Find where the given text appears and provide that cell's center as (X, Y) coordinate. 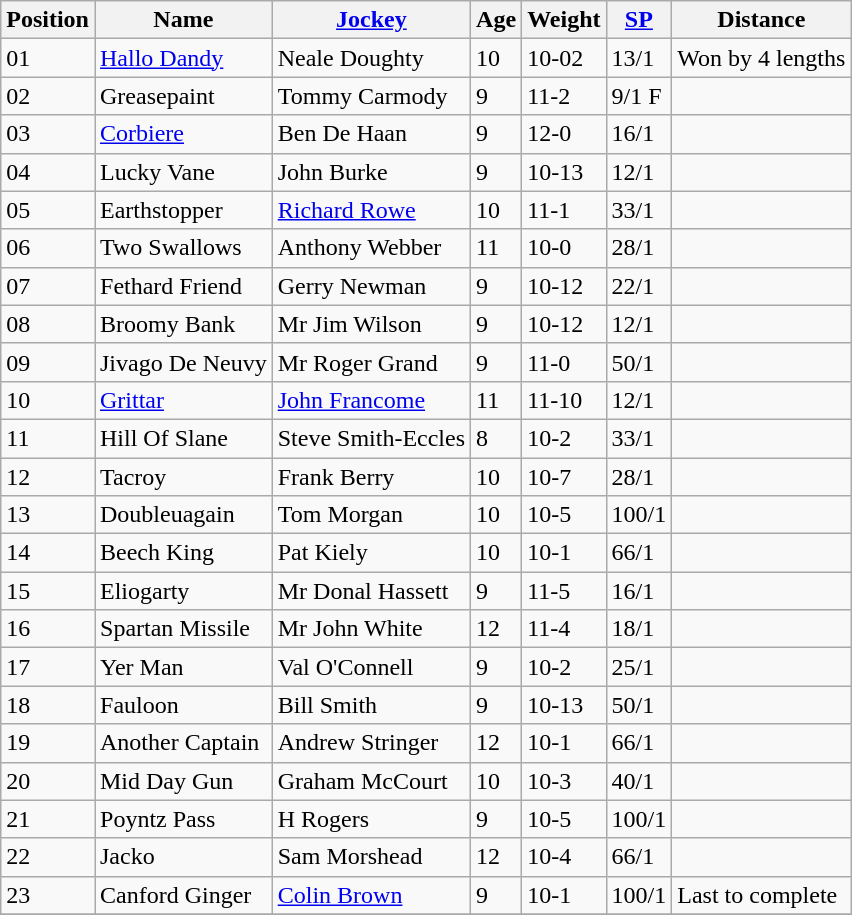
Beech King (183, 553)
10-3 (564, 781)
Bill Smith (371, 705)
Tom Morgan (371, 515)
Weight (564, 20)
Tommy Carmody (371, 96)
Jockey (371, 20)
18 (48, 705)
21 (48, 819)
Mr John White (371, 629)
Two Swallows (183, 248)
Broomy Bank (183, 324)
Won by 4 lengths (762, 58)
Andrew Stringer (371, 743)
Mr Donal Hassett (371, 591)
02 (48, 96)
18/1 (639, 629)
Steve Smith-Eccles (371, 438)
01 (48, 58)
07 (48, 286)
Earthstopper (183, 210)
10-02 (564, 58)
Last to complete (762, 895)
17 (48, 667)
Tacroy (183, 477)
Eliogarty (183, 591)
John Burke (371, 172)
Jacko (183, 857)
Spartan Missile (183, 629)
Age (496, 20)
22 (48, 857)
14 (48, 553)
Lucky Vane (183, 172)
Mr Roger Grand (371, 362)
16 (48, 629)
03 (48, 134)
23 (48, 895)
05 (48, 210)
15 (48, 591)
Gerry Newman (371, 286)
9/1 F (639, 96)
Jivago De Neuvy (183, 362)
11-2 (564, 96)
22/1 (639, 286)
Fethard Friend (183, 286)
11-0 (564, 362)
Grittar (183, 400)
H Rogers (371, 819)
13 (48, 515)
10-7 (564, 477)
13/1 (639, 58)
04 (48, 172)
8 (496, 438)
Mid Day Gun (183, 781)
20 (48, 781)
10-4 (564, 857)
Sam Morshead (371, 857)
11-1 (564, 210)
Another Captain (183, 743)
Pat Kiely (371, 553)
Mr Jim Wilson (371, 324)
Colin Brown (371, 895)
Anthony Webber (371, 248)
11-4 (564, 629)
Hallo Dandy (183, 58)
Fauloon (183, 705)
Canford Ginger (183, 895)
Frank Berry (371, 477)
06 (48, 248)
Distance (762, 20)
Name (183, 20)
19 (48, 743)
08 (48, 324)
Position (48, 20)
Poyntz Pass (183, 819)
25/1 (639, 667)
Val O'Connell (371, 667)
10-0 (564, 248)
Richard Rowe (371, 210)
John Francome (371, 400)
40/1 (639, 781)
Doubleuagain (183, 515)
Corbiere (183, 134)
Yer Man (183, 667)
Greasepaint (183, 96)
Graham McCourt (371, 781)
09 (48, 362)
Neale Doughty (371, 58)
11-5 (564, 591)
Hill Of Slane (183, 438)
12-0 (564, 134)
11-10 (564, 400)
SP (639, 20)
Ben De Haan (371, 134)
